For the text-containing cell, return its midpoint in [x, y] coordinate format. 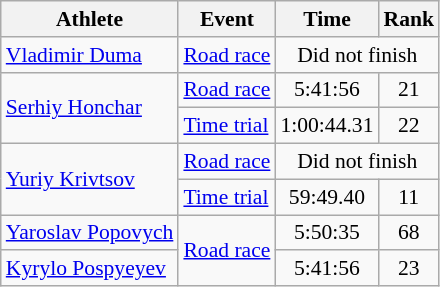
23 [408, 269]
59:49.40 [326, 197]
Vladimir Duma [90, 55]
Time [326, 19]
1:00:44.31 [326, 126]
11 [408, 197]
22 [408, 126]
Athlete [90, 19]
Kyrylo Pospyeyev [90, 269]
21 [408, 90]
Serhiy Honchar [90, 108]
5:50:35 [326, 233]
68 [408, 233]
Yaroslav Popovych [90, 233]
Yuriy Krivtsov [90, 180]
Rank [408, 19]
Event [226, 19]
